Search for the cell housing the specified text and yield its [X, Y] center coordinate. 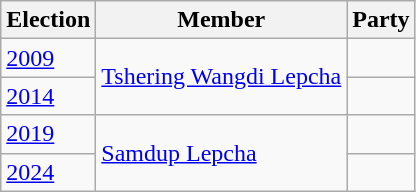
Member [222, 20]
Tshering Wangdi Lepcha [222, 77]
2019 [48, 134]
Election [48, 20]
Samdup Lepcha [222, 153]
2014 [48, 96]
Party [381, 20]
2024 [48, 172]
2009 [48, 58]
